Output the [X, Y] coordinate of the center of the cell containing the given text.  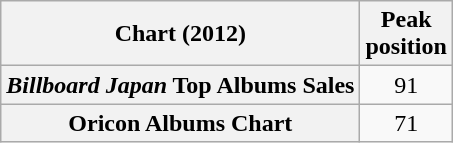
Peakposition [406, 34]
Chart (2012) [180, 34]
71 [406, 123]
91 [406, 85]
Oricon Albums Chart [180, 123]
Billboard Japan Top Albums Sales [180, 85]
